Search for the cell housing the specified text and yield its (X, Y) center coordinate. 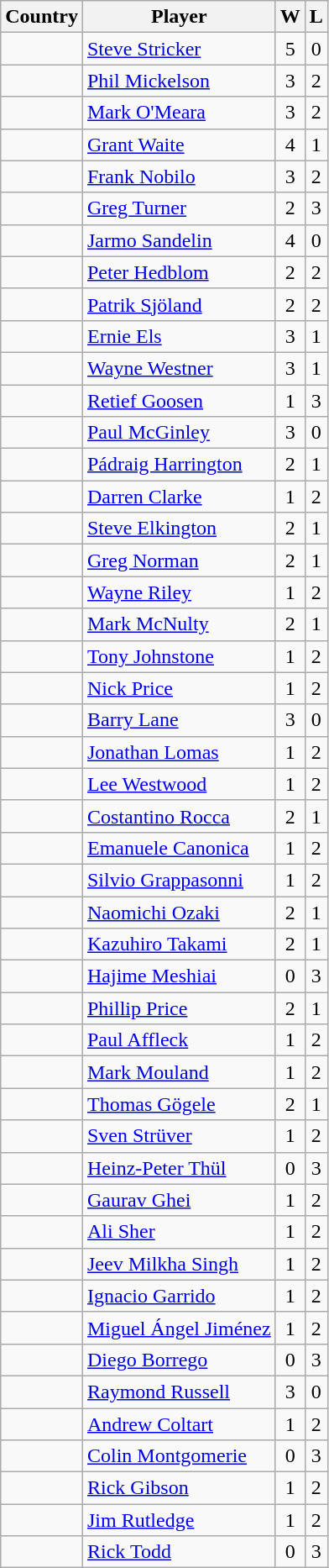
Sven Strüver (179, 1136)
Jonathan Lomas (179, 752)
Heinz-Peter Thül (179, 1168)
Jarmo Sandelin (179, 240)
Greg Turner (179, 208)
Ignacio Garrido (179, 1296)
Steve Elkington (179, 529)
Hajime Meshiai (179, 976)
Barry Lane (179, 720)
Mark O'Meara (179, 113)
Rick Todd (179, 1552)
Peter Hedblom (179, 272)
Jeev Milkha Singh (179, 1264)
Jim Rutledge (179, 1520)
L (316, 17)
Grant Waite (179, 145)
Naomichi Ozaki (179, 912)
Emanuele Canonica (179, 848)
Mark Mouland (179, 1072)
Nick Price (179, 688)
Andrew Coltart (179, 1424)
Ernie Els (179, 336)
Raymond Russell (179, 1392)
Gaurav Ghei (179, 1200)
Frank Nobilo (179, 176)
Ali Sher (179, 1232)
Paul McGinley (179, 433)
Phillip Price (179, 1008)
Kazuhiro Takami (179, 944)
Player (179, 17)
Miguel Ángel Jiménez (179, 1328)
Country (42, 17)
Paul Affleck (179, 1040)
Pádraig Harrington (179, 465)
5 (290, 49)
Retief Goosen (179, 401)
W (290, 17)
Tony Johnstone (179, 656)
Greg Norman (179, 560)
Wayne Westner (179, 368)
Darren Clarke (179, 497)
Silvio Grappasonni (179, 880)
Mark McNulty (179, 624)
Phil Mickelson (179, 81)
Colin Montgomerie (179, 1456)
Steve Stricker (179, 49)
Rick Gibson (179, 1488)
Diego Borrego (179, 1360)
Wayne Riley (179, 592)
Thomas Gögele (179, 1104)
Patrik Sjöland (179, 304)
Lee Westwood (179, 784)
Costantino Rocca (179, 816)
